Output the [X, Y] coordinate of the center of the cell containing the given text.  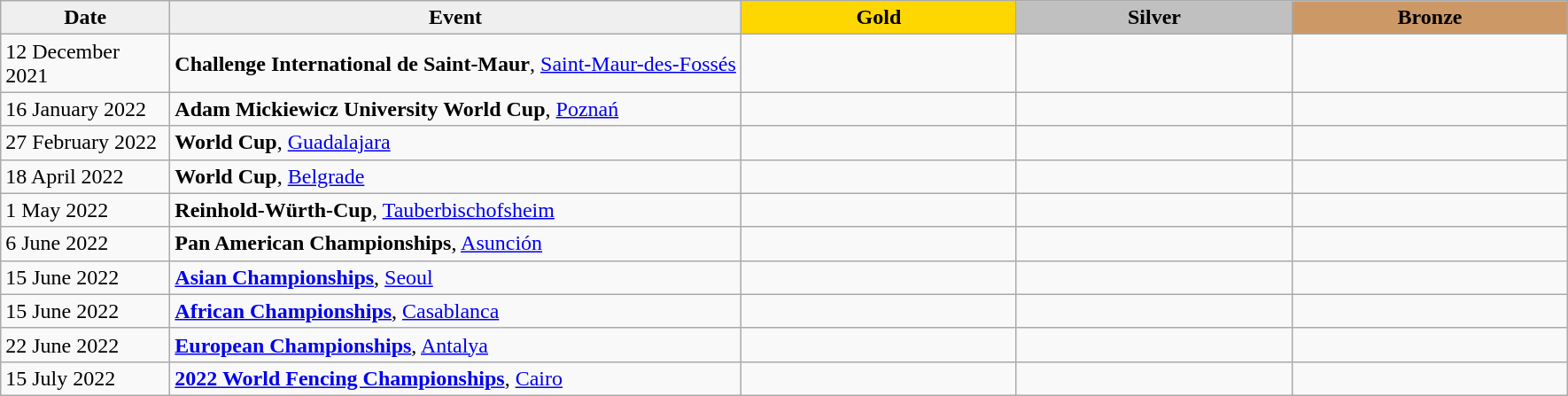
Date [85, 18]
16 January 2022 [85, 109]
6 June 2022 [85, 244]
22 June 2022 [85, 345]
18 April 2022 [85, 176]
1 May 2022 [85, 210]
Challenge International de Saint-Maur, Saint-Maur-des-Fossés [455, 64]
Reinhold-Würth-Cup, Tauberbischofsheim [455, 210]
Pan American Championships, Asunción [455, 244]
Event [455, 18]
15 July 2022 [85, 378]
Bronze [1430, 18]
Silver [1153, 18]
African Championships, Casablanca [455, 311]
World Cup, Belgrade [455, 176]
World Cup, Guadalajara [455, 143]
European Championships, Antalya [455, 345]
Adam Mickiewicz University World Cup, Poznań [455, 109]
27 February 2022 [85, 143]
Asian Championships, Seoul [455, 277]
2022 World Fencing Championships, Cairo [455, 378]
Gold [879, 18]
12 December 2021 [85, 64]
